Return [x, y] of the center of cell containing provided text 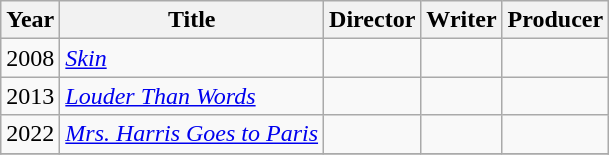
2008 [30, 58]
Skin [192, 58]
2013 [30, 96]
Director [372, 20]
Year [30, 20]
Producer [556, 20]
Writer [462, 20]
Mrs. Harris Goes to Paris [192, 134]
2022 [30, 134]
Title [192, 20]
Louder Than Words [192, 96]
